Scan for the cell matching the given text and deliver its (X, Y) coordinate at center. 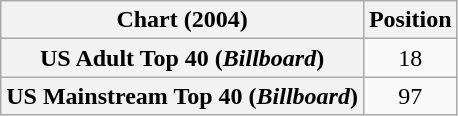
US Mainstream Top 40 (Billboard) (182, 96)
US Adult Top 40 (Billboard) (182, 58)
97 (410, 96)
Position (410, 20)
Chart (2004) (182, 20)
18 (410, 58)
